Scan for the cell matching the given text and deliver its (X, Y) coordinate at center. 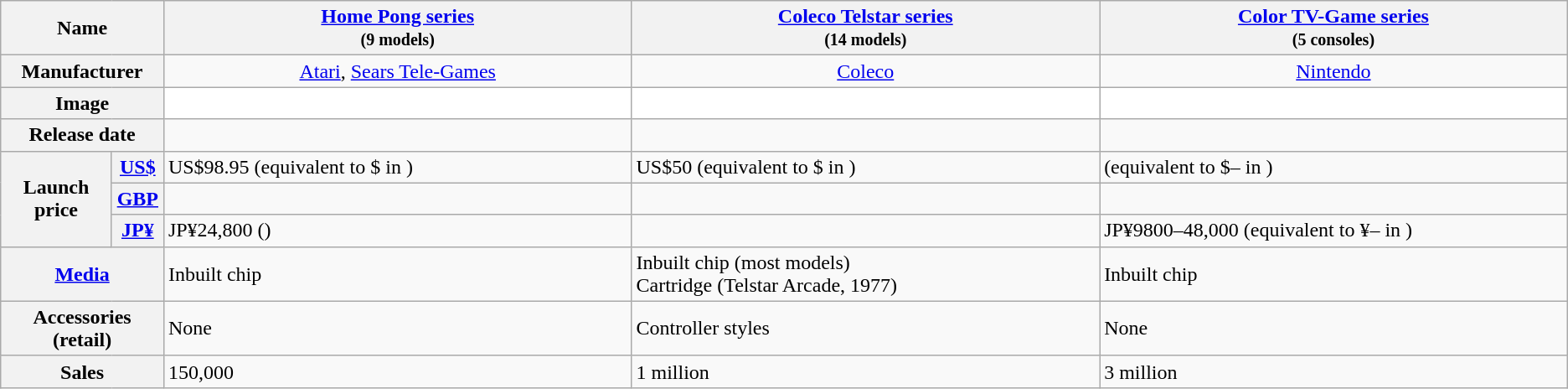
Nintendo (1333, 71)
US$50 (equivalent to $ in ) (866, 167)
JP¥9800–48,000 (equivalent to ¥– in ) (1333, 231)
Media (82, 273)
Atari, Sears Tele-Games (397, 71)
US$ (137, 167)
JP¥24,800 () (397, 231)
Inbuilt chip (most models)Cartridge (Telstar Arcade, 1977) (866, 273)
Coleco (866, 71)
Sales (82, 371)
Home Pong series(9 models) (397, 29)
US$98.95 (equivalent to $ in ) (397, 167)
(equivalent to $– in ) (1333, 167)
150,000 (397, 371)
3 million (1333, 371)
Color TV-Game series(5 consoles) (1333, 29)
Controller styles (866, 329)
JP¥ (137, 231)
Coleco Telstar series(14 models) (866, 29)
Manufacturer (82, 71)
Name (82, 29)
Release date (82, 135)
GBP (137, 199)
Launch price (57, 199)
Image (82, 103)
Accessories (retail) (82, 329)
1 million (866, 371)
